Output the [x, y] coordinate of the center of the cell containing the given text.  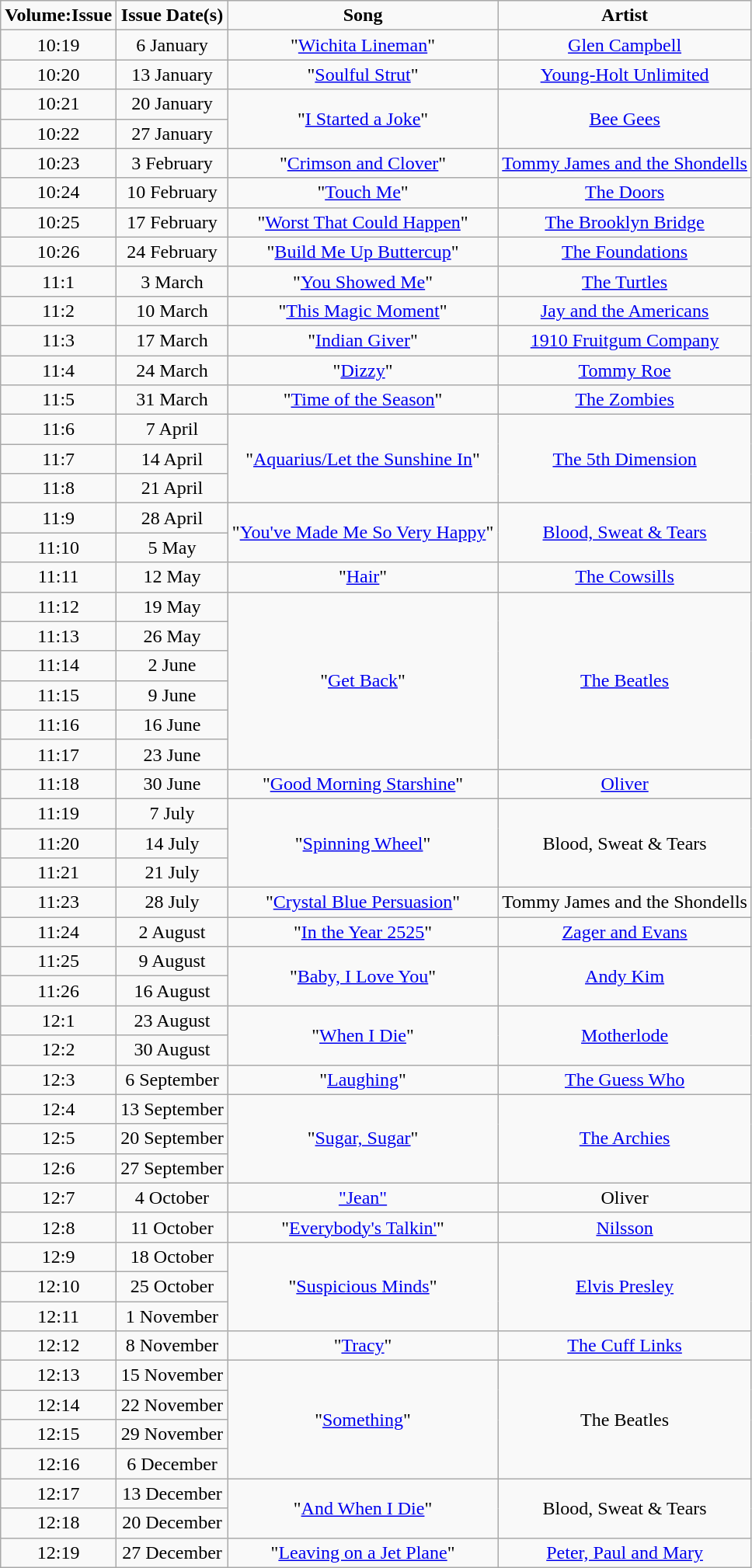
13 December [172, 1493]
11:12 [59, 607]
12:11 [59, 1316]
Tommy Roe [625, 370]
12:15 [59, 1434]
17 February [172, 222]
11:10 [59, 548]
27 December [172, 1552]
The 5th Dimension [625, 459]
The Foundations [625, 252]
11:14 [59, 666]
11:4 [59, 370]
"Leaving on a Jet Plane" [362, 1552]
11:11 [59, 577]
31 March [172, 400]
1910 Fruitgum Company [625, 340]
27 January [172, 134]
"Aquarius/Let the Sunshine In" [362, 459]
Bee Gees [625, 119]
10:25 [59, 222]
7 July [172, 813]
13 September [172, 1109]
11:7 [59, 459]
11:3 [59, 340]
21 July [172, 873]
12:12 [59, 1346]
3 February [172, 163]
"Crimson and Clover" [362, 163]
27 September [172, 1168]
24 March [172, 370]
"Tracy" [362, 1346]
11:2 [59, 311]
11:13 [59, 636]
14 April [172, 459]
11:21 [59, 873]
6 December [172, 1464]
"Wichita Lineman" [362, 45]
12 May [172, 577]
12:16 [59, 1464]
10:23 [59, 163]
15 November [172, 1375]
12:14 [59, 1405]
2 August [172, 932]
3 March [172, 281]
11:17 [59, 754]
18 October [172, 1257]
"And When I Die" [362, 1508]
11:19 [59, 813]
Song [362, 16]
6 September [172, 1080]
Elvis Presley [625, 1286]
10:20 [59, 75]
28 July [172, 902]
11:5 [59, 400]
12:7 [59, 1198]
28 April [172, 518]
20 September [172, 1139]
11:26 [59, 991]
11:6 [59, 429]
25 October [172, 1286]
12:13 [59, 1375]
12:4 [59, 1109]
"This Magic Moment" [362, 311]
17 March [172, 340]
11:18 [59, 784]
30 June [172, 784]
10:26 [59, 252]
12:10 [59, 1286]
Motherlode [625, 1035]
"Dizzy" [362, 370]
11:23 [59, 902]
9 August [172, 961]
11:25 [59, 961]
Volume:Issue [59, 16]
14 July [172, 843]
30 August [172, 1050]
12:17 [59, 1493]
10 February [172, 193]
"Worst That Could Happen" [362, 222]
"Time of the Season" [362, 400]
"Something" [362, 1420]
"You Showed Me" [362, 281]
The Brooklyn Bridge [625, 222]
Young-Holt Unlimited [625, 75]
13 January [172, 75]
"Get Back" [362, 680]
11:8 [59, 488]
10:19 [59, 45]
11:16 [59, 725]
"Hair" [362, 577]
"Baby, I Love You" [362, 976]
10:22 [59, 134]
"Touch Me" [362, 193]
10:24 [59, 193]
12:8 [59, 1227]
10 March [172, 311]
Jay and the Americans [625, 311]
The Doors [625, 193]
1 November [172, 1316]
"Sugar, Sugar" [362, 1139]
Artist [625, 16]
16 June [172, 725]
5 May [172, 548]
"Good Morning Starshine" [362, 784]
23 August [172, 1020]
12:6 [59, 1168]
20 December [172, 1523]
"Soulful Strut" [362, 75]
4 October [172, 1198]
8 November [172, 1346]
The Turtles [625, 281]
"You've Made Me So Very Happy" [362, 533]
Andy Kim [625, 976]
The Cuff Links [625, 1346]
The Zombies [625, 400]
10:21 [59, 104]
9 June [172, 695]
"In the Year 2525" [362, 932]
11 October [172, 1227]
26 May [172, 636]
The Archies [625, 1139]
The Cowsills [625, 577]
12:3 [59, 1080]
7 April [172, 429]
11:9 [59, 518]
Peter, Paul and Mary [625, 1552]
11:1 [59, 281]
19 May [172, 607]
12:9 [59, 1257]
11:24 [59, 932]
The Guess Who [625, 1080]
Glen Campbell [625, 45]
24 February [172, 252]
6 January [172, 45]
22 November [172, 1405]
16 August [172, 991]
29 November [172, 1434]
"Jean" [362, 1198]
23 June [172, 754]
"Build Me Up Buttercup" [362, 252]
"Laughing" [362, 1080]
12:19 [59, 1552]
Nilsson [625, 1227]
"I Started a Joke" [362, 119]
12:2 [59, 1050]
2 June [172, 666]
"Crystal Blue Persuasion" [362, 902]
11:20 [59, 843]
12:18 [59, 1523]
"Spinning Wheel" [362, 843]
"Everybody's Talkin'" [362, 1227]
11:15 [59, 695]
Zager and Evans [625, 932]
21 April [172, 488]
"When I Die" [362, 1035]
20 January [172, 104]
"Indian Giver" [362, 340]
12:5 [59, 1139]
12:1 [59, 1020]
"Suspicious Minds" [362, 1286]
Issue Date(s) [172, 16]
